Extract the (x, y) coordinate from the center of the cell holding the provided text.  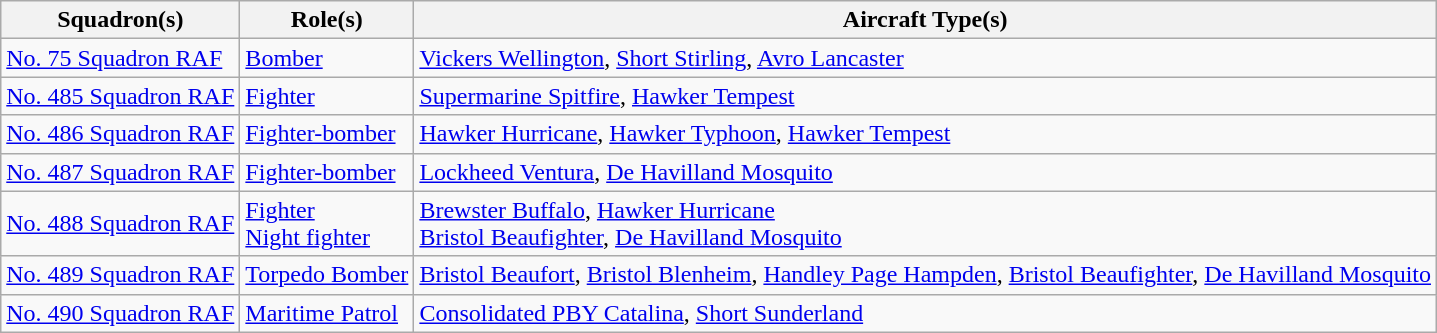
No. 75 Squadron RAF (120, 58)
No. 488 Squadron RAF (120, 224)
Lockheed Ventura, De Havilland Mosquito (926, 172)
No. 490 Squadron RAF (120, 313)
Supermarine Spitfire, Hawker Tempest (926, 96)
Squadron(s) (120, 20)
Aircraft Type(s) (926, 20)
Role(s) (327, 20)
Consolidated PBY Catalina, Short Sunderland (926, 313)
No. 485 Squadron RAF (120, 96)
Hawker Hurricane, Hawker Typhoon, Hawker Tempest (926, 134)
Bomber (327, 58)
Torpedo Bomber (327, 275)
No. 487 Squadron RAF (120, 172)
FighterNight fighter (327, 224)
No. 486 Squadron RAF (120, 134)
No. 489 Squadron RAF (120, 275)
Maritime Patrol (327, 313)
Brewster Buffalo, Hawker HurricaneBristol Beaufighter, De Havilland Mosquito (926, 224)
Fighter (327, 96)
Bristol Beaufort, Bristol Blenheim, Handley Page Hampden, Bristol Beaufighter, De Havilland Mosquito (926, 275)
Vickers Wellington, Short Stirling, Avro Lancaster (926, 58)
